Extract the (X, Y) coordinate from the center of the cell holding the provided text.  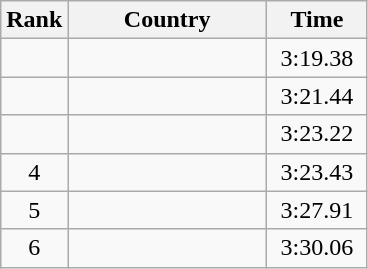
6 (34, 248)
5 (34, 210)
3:21.44 (316, 96)
3:27.91 (316, 210)
3:23.22 (316, 134)
Time (316, 20)
Rank (34, 20)
4 (34, 172)
3:23.43 (316, 172)
3:19.38 (316, 58)
Country (168, 20)
3:30.06 (316, 248)
